Scan for the cell matching the given text and deliver its [x, y] coordinate at center. 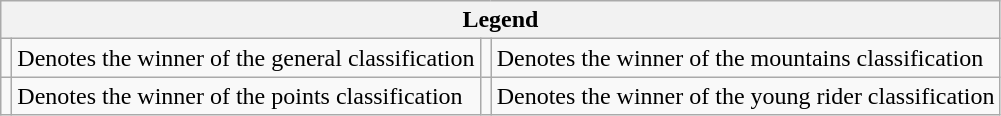
Denotes the winner of the points classification [246, 96]
Denotes the winner of the general classification [246, 58]
Denotes the winner of the mountains classification [746, 58]
Denotes the winner of the young rider classification [746, 96]
Legend [500, 20]
